For the text-containing cell, return its midpoint in (X, Y) coordinate format. 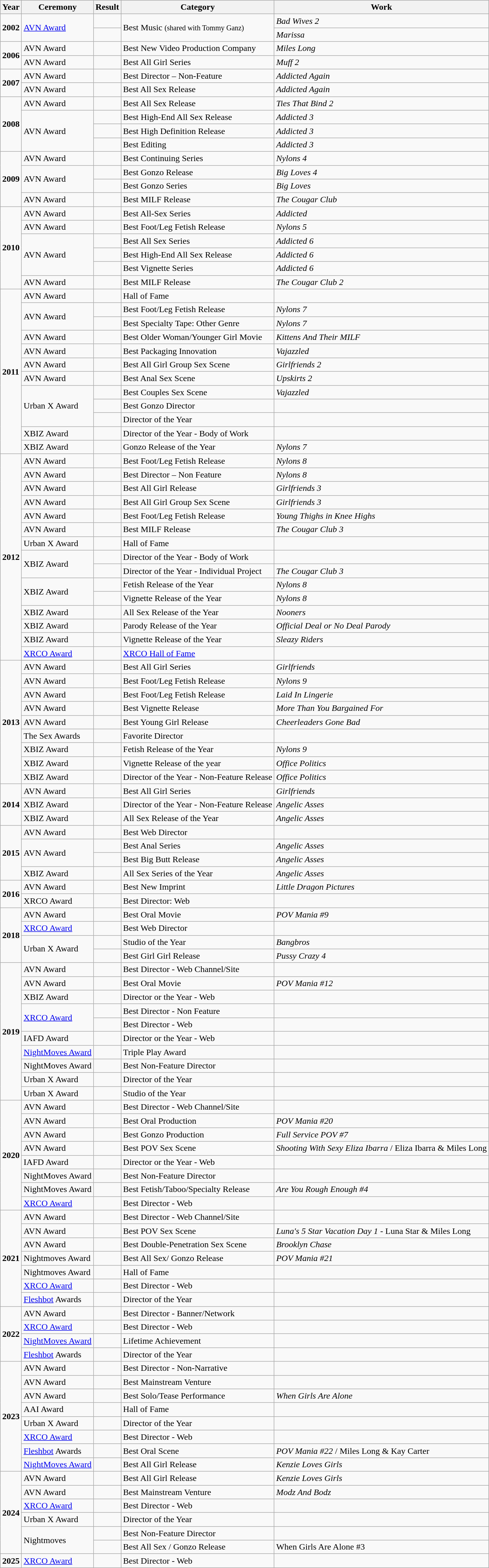
Best High Definition Release (198, 131)
POV Mania #12 (382, 983)
Modz And Bodz (382, 1492)
Ties That Bind 2 (382, 103)
Girlfriends 2 (382, 364)
Best Director - Banner/Network (198, 1313)
Work (382, 7)
Year (11, 7)
Sleazy Riders (382, 640)
Best Big Butt Release (198, 860)
Nylons 5 (382, 227)
Young Thighs in Knee Highs (382, 516)
Triple Play Award (198, 1052)
Best Young Girl Release (198, 722)
Category (198, 7)
2014 (11, 804)
The Cougar Club (382, 200)
Nylons 4 (382, 158)
Bad Wives 2 (382, 21)
Gonzo Release of the Year (198, 447)
2009 (11, 179)
POV Mania #21 (382, 1258)
When Girls Are Alone #3 (382, 1547)
Lifetime Achievement (198, 1341)
Best Solo/Tease Performance (198, 1396)
Best Vignette Release (198, 708)
Vignette Release of the year (198, 763)
Best Anal Sex Scene (198, 378)
All Sex Series of the Year (198, 873)
Best Girl Girl Release (198, 956)
Are You Rough Enough #4 (382, 1189)
Best Director - Non Feature (198, 1011)
Best Gonzo Production (198, 1135)
Parody Release of the Year (198, 626)
Best Double-Penetration Sex Scene (198, 1244)
2007 (11, 83)
Best Director - Non-Narrative (198, 1368)
Muff 2 (382, 62)
Little Dragon Pictures (382, 887)
Result (107, 7)
Best Oral Production (198, 1121)
Cheerleaders Gone Bad (382, 722)
2013 (11, 722)
Official Deal or No Deal Parody (382, 626)
Best Specialty Tape: Other Genre (198, 323)
Best New Imprint (198, 887)
Nightmoves (58, 1540)
Best Oral Scene (198, 1451)
Best Vignette Series (198, 268)
Best All-Sex Series (198, 213)
Best Fetish/Taboo/Specialty Release (198, 1189)
Miles Long (382, 48)
2016 (11, 894)
Best Older Woman/Younger Girl Movie (198, 337)
Bangbros (382, 942)
Ceremony (58, 7)
Kittens And Their MILF (382, 337)
Best New Video Production Company (198, 48)
Big Loves (382, 186)
2018 (11, 935)
Best Director – Non-Feature (198, 76)
POV Mania #9 (382, 915)
2006 (11, 55)
Nooners (382, 612)
Best Gonzo Release (198, 172)
Shooting With Sexy Eliza Ibarra / Eliza Ibarra & Miles Long (382, 1148)
XRCO Hall of Fame (198, 653)
2012 (11, 557)
2024 (11, 1512)
Best Couples Sex Scene (198, 392)
2010 (11, 248)
2023 (11, 1416)
When Girls Are Alone (382, 1396)
Pussy Crazy 4 (382, 956)
Best Director – Non Feature (198, 475)
Luna's 5 Star Vacation Day 1 - Luna Star & Miles Long (382, 1231)
Upskirts 2 (382, 378)
Laid In Lingerie (382, 695)
Best Music (shared with Tommy Ganz) (198, 28)
2015 (11, 852)
2008 (11, 124)
Brooklyn Chase (382, 1244)
2011 (11, 371)
Best Anal Series (198, 846)
2019 (11, 1032)
Best Continuing Series (198, 158)
Best All Sex/ Gonzo Release (198, 1258)
Best Packaging Innovation (198, 351)
Best Gonzo Series (198, 186)
2022 (11, 1334)
The Cougar Club 2 (382, 282)
Best Editing (198, 144)
Favorite Director (198, 736)
Best All Sex / Gonzo Release (198, 1547)
More Than You Bargained For (382, 708)
Big Loves 4 (382, 172)
2020 (11, 1155)
2002 (11, 28)
2021 (11, 1258)
Best Director: Web (198, 901)
Full Service POV #7 (382, 1135)
Addicted (382, 213)
AAI Award (58, 1409)
2025 (11, 1561)
Best Gonzo Director (198, 406)
Best All Sex Series (198, 241)
Director of the Year - Individual Project (198, 571)
The Sex Awards (58, 736)
POV Mania #20 (382, 1121)
Marissa (382, 35)
POV Mania #22 / Miles Long & Kay Carter (382, 1451)
